Return [X, Y] of the center of cell containing provided text 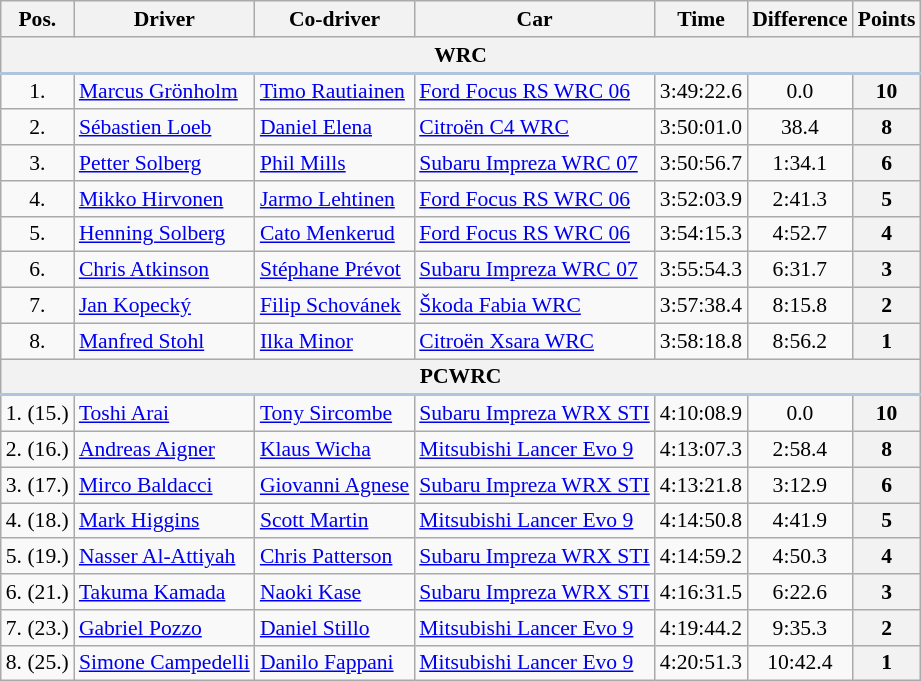
WRC [461, 55]
Gabriel Pozzo [164, 628]
4:16:31.5 [701, 592]
4:41.9 [800, 521]
3:50:56.7 [701, 163]
Andreas Aigner [164, 450]
1. (15.) [38, 413]
Sébastien Loeb [164, 128]
Mark Higgins [164, 521]
4:50.3 [800, 557]
3:54:15.3 [701, 234]
Driver [164, 19]
9:35.3 [800, 628]
4. (18.) [38, 521]
Jarmo Lehtinen [334, 199]
4:14:50.8 [701, 521]
3:50:01.0 [701, 128]
3:52:03.9 [701, 199]
6:22.6 [800, 592]
Tony Sircombe [334, 413]
Phil Mills [334, 163]
Stéphane Prévot [334, 270]
2:41.3 [800, 199]
2. (16.) [38, 450]
3:12.9 [800, 485]
Chris Atkinson [164, 270]
PCWRC [461, 377]
5. (19.) [38, 557]
Petter Solberg [164, 163]
4:14:59.2 [701, 557]
3. [38, 163]
6. (21.) [38, 592]
Marcus Grönholm [164, 91]
Chris Patterson [334, 557]
Mirco Baldacci [164, 485]
Cato Menkerud [334, 234]
Nasser Al-Attiyah [164, 557]
Car [534, 19]
1:34.1 [800, 163]
Klaus Wicha [334, 450]
4:13:07.3 [701, 450]
Daniel Elena [334, 128]
38.4 [800, 128]
3:57:38.4 [701, 306]
6. [38, 270]
3:55:54.3 [701, 270]
Citroën Xsara WRC [534, 341]
Pos. [38, 19]
Filip Schovánek [334, 306]
Co-driver [334, 19]
Danilo Fappani [334, 663]
Henning Solberg [164, 234]
2. [38, 128]
Time [701, 19]
8. [38, 341]
4:20:51.3 [701, 663]
Scott Martin [334, 521]
Jan Kopecký [164, 306]
4:19:44.2 [701, 628]
Difference [800, 19]
8. (25.) [38, 663]
Citroën C4 WRC [534, 128]
2:58.4 [800, 450]
Manfred Stohl [164, 341]
1. [38, 91]
Naoki Kase [334, 592]
Daniel Stillo [334, 628]
Giovanni Agnese [334, 485]
7. [38, 306]
7. (23.) [38, 628]
4:10:08.9 [701, 413]
4:52.7 [800, 234]
Škoda Fabia WRC [534, 306]
Takuma Kamada [164, 592]
3:49:22.6 [701, 91]
8:15.8 [800, 306]
Points [887, 19]
4. [38, 199]
10:42.4 [800, 663]
Ilka Minor [334, 341]
Simone Campedelli [164, 663]
6:31.7 [800, 270]
5. [38, 234]
Mikko Hirvonen [164, 199]
Toshi Arai [164, 413]
4:13:21.8 [701, 485]
3:58:18.8 [701, 341]
3. (17.) [38, 485]
Timo Rautiainen [334, 91]
8:56.2 [800, 341]
